For the text-containing cell, return its midpoint in [X, Y] coordinate format. 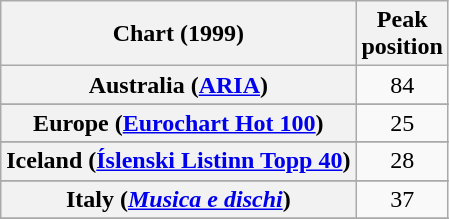
Chart (1999) [178, 34]
25 [402, 123]
Iceland (Íslenski Listinn Topp 40) [178, 161]
Italy (Musica e dischi) [178, 199]
84 [402, 85]
Europe (Eurochart Hot 100) [178, 123]
28 [402, 161]
37 [402, 199]
Peakposition [402, 34]
Australia (ARIA) [178, 85]
